Return the [X, Y] coordinate for the center point of the cell that contains the specified text.  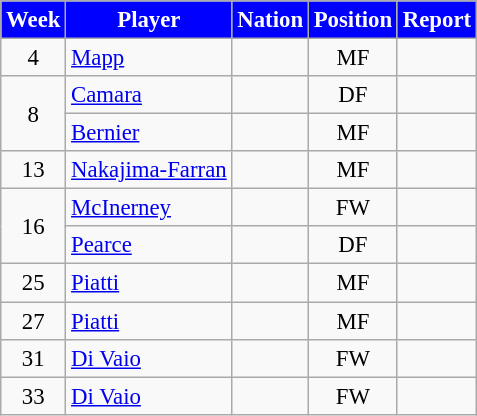
Position [352, 20]
Mapp [149, 58]
Player [149, 20]
Bernier [149, 133]
16 [34, 226]
31 [34, 358]
25 [34, 283]
Nakajima-Farran [149, 170]
Week [34, 20]
8 [34, 114]
13 [34, 170]
27 [34, 321]
Pearce [149, 245]
4 [34, 58]
Report [436, 20]
Nation [270, 20]
33 [34, 396]
McInerney [149, 208]
Camara [149, 95]
